For the text-containing cell, return its midpoint in [X, Y] coordinate format. 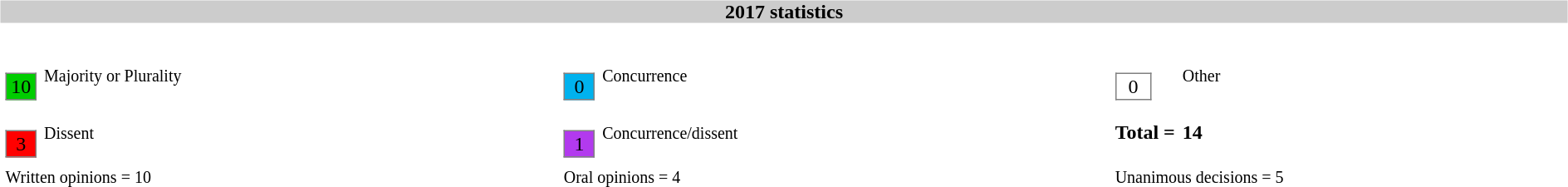
Other [1373, 76]
Total = [1145, 132]
14 [1373, 132]
Concurrence [855, 76]
2017 statistics [784, 12]
Dissent [301, 132]
Concurrence/dissent [855, 132]
Majority or Plurality [301, 76]
